Return the (x, y) coordinate for the center point of the cell that contains the specified text.  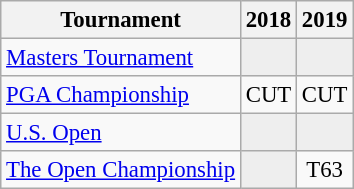
PGA Championship (121, 95)
The Open Championship (121, 170)
Masters Tournament (121, 58)
2019 (325, 20)
Tournament (121, 20)
T63 (325, 170)
2018 (268, 20)
U.S. Open (121, 133)
